Determine the [X, Y] coordinate at the center of the cell enclosing the given text.  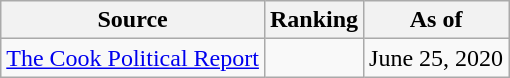
The Cook Political Report [133, 58]
Source [133, 20]
Ranking [314, 20]
As of [436, 20]
June 25, 2020 [436, 58]
